Identify which cell holds the provided text, then report its [X, Y] central coordinate. 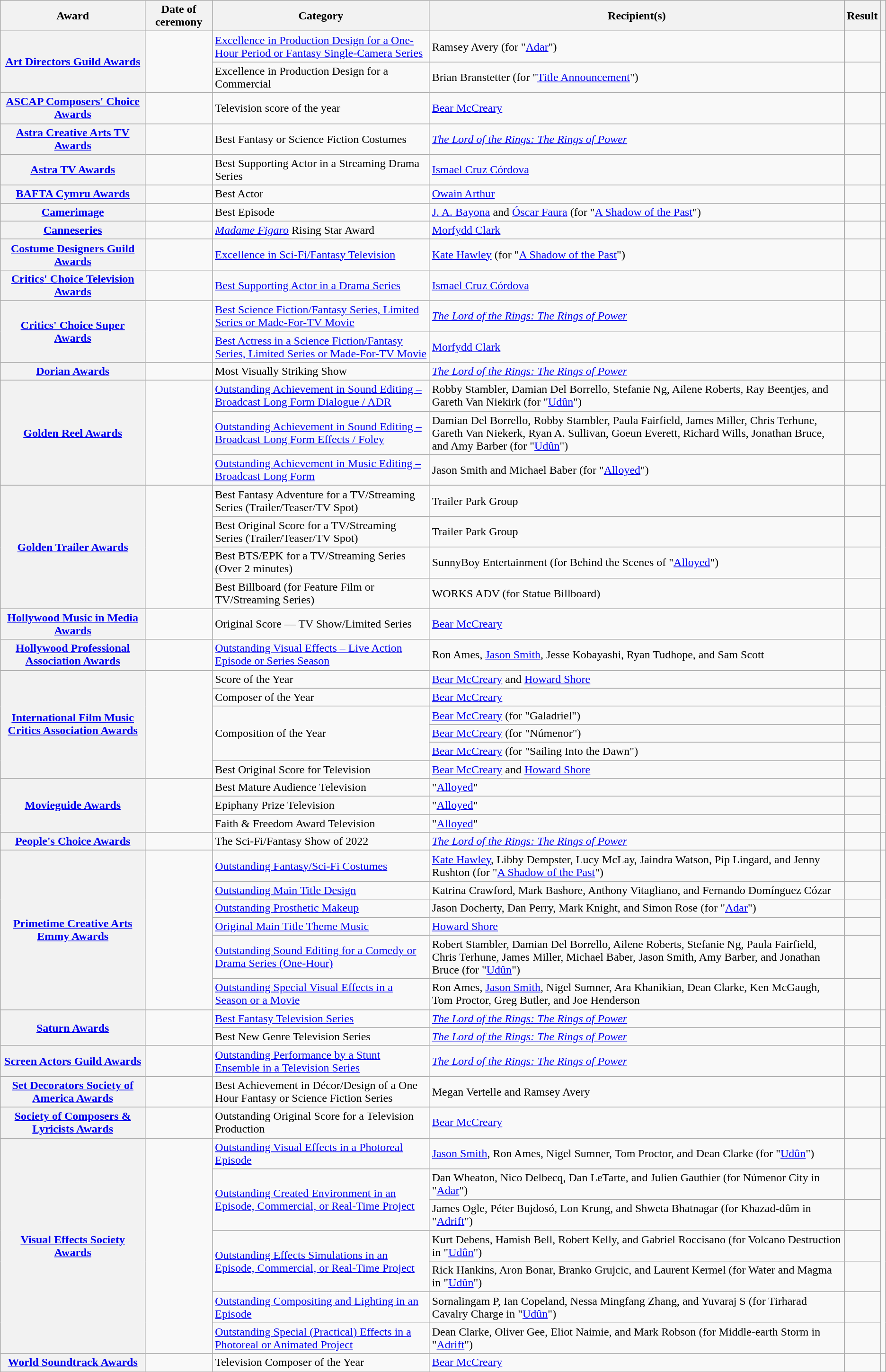
Best Achievement in Décor/Design of a One Hour Fantasy or Science Fiction Series [321, 1091]
Best Fantasy Adventure for a TV/Streaming Series (Trailer/Teaser/TV Spot) [321, 501]
World Soundtrack Awards [73, 1363]
Best Actress in a Science Fiction/Fantasy Series, Limited Series or Made-For-TV Movie [321, 346]
Score of the Year [321, 679]
Composer of the Year [321, 697]
Kate Hawley, Libby Dempster, Lucy McLay, Jaindra Watson, Pip Lingard, and Jenny Rushton (for "A Shadow of the Past") [637, 866]
Dorian Awards [73, 372]
ASCAP Composers' Choice Awards [73, 108]
Jason Smith, Ron Ames, Nigel Sumner, Tom Proctor, and Dean Clarke (for "Udûn") [637, 1153]
Kate Hawley (for "A Shadow of the Past") [637, 255]
Best New Genre Television Series [321, 1036]
Madame Figaro Rising Star Award [321, 230]
Outstanding Special (Practical) Effects in a Photoreal or Animated Project [321, 1338]
Outstanding Achievement in Sound Editing – Broadcast Long Form Effects / Foley [321, 433]
Outstanding Main Title Design [321, 890]
BAFTA Cymru Awards [73, 194]
Result [862, 16]
Outstanding Created Environment in an Episode, Commercial, or Real-Time Project [321, 1200]
Critics' Choice Television Awards [73, 285]
Outstanding Visual Effects in a Photoreal Episode [321, 1153]
WORKS ADV (for Statue Billboard) [637, 593]
Best Original Score for a TV/Streaming Series (Trailer/Teaser/TV Spot) [321, 532]
Bear McCreary (for "Galadriel") [637, 715]
Jason Smith and Michael Baber (for "Alloyed") [637, 470]
Costume Designers Guild Awards [73, 255]
Excellence in Sci-Fi/Fantasy Television [321, 255]
Screen Actors Guild Awards [73, 1061]
Best Supporting Actor in a Drama Series [321, 285]
Bear McCreary (for "Númenor") [637, 733]
Hollywood Professional Association Awards [73, 655]
Recipient(s) [637, 16]
Dean Clarke, Oliver Gee, Eliot Naimie, and Mark Robson (for Middle-earth Storm in "Adrift") [637, 1338]
Golden Reel Awards [73, 433]
Saturn Awards [73, 1027]
Dan Wheaton, Nico Delbecq, Dan LeTarte, and Julien Gauthier (for Númenor City in "Adar") [637, 1184]
International Film Music Critics Association Awards [73, 724]
Best Episode [321, 212]
Outstanding Performance by a Stunt Ensemble in a Television Series [321, 1061]
Best Science Fiction/Fantasy Series, Limited Series or Made-For-TV Movie [321, 316]
Composition of the Year [321, 733]
The Sci-Fi/Fantasy Show of 2022 [321, 841]
Outstanding Visual Effects – Live Action Episode or Series Season [321, 655]
J. A. Bayona and Óscar Faura (for "A Shadow of the Past") [637, 212]
Original Main Title Theme Music [321, 926]
Katrina Crawford, Mark Bashore, Anthony Vitagliano, and Fernando Domínguez Cózar [637, 890]
Brian Branstetter (for "Title Announcement") [637, 78]
Robby Stambler, Damian Del Borrello, Stefanie Ng, Ailene Roberts, Ray Beentjes, and Gareth Van Niekirk (for "Udûn") [637, 396]
Excellence in Production Design for a One-Hour Period or Fantasy Single-Camera Series [321, 46]
Rick Hankins, Aron Bonar, Branko Grujcic, and Laurent Kermel (for Water and Magma in "Udûn") [637, 1277]
Ron Ames, Jason Smith, Nigel Sumner, Ara Khanikian, Dean Clarke, Ken McGaugh, Tom Proctor, Greg Butler, and Joe Henderson [637, 994]
Canneseries [73, 230]
Society of Composers & Lyricists Awards [73, 1123]
Outstanding Effects Simulations in an Episode, Commercial, or Real-Time Project [321, 1261]
Outstanding Compositing and Lighting in an Episode [321, 1307]
Ron Ames, Jason Smith, Jesse Kobayashi, Ryan Tudhope, and Sam Scott [637, 655]
Camerimage [73, 212]
Faith & Freedom Award Television [321, 823]
Best Supporting Actor in a Streaming Drama Series [321, 169]
Television Composer of the Year [321, 1363]
Best Actor [321, 194]
Original Score — TV Show/Limited Series [321, 624]
Art Directors Guild Awards [73, 62]
Hollywood Music in Media Awards [73, 624]
Date of ceremony [179, 16]
Outstanding Prosthetic Makeup [321, 908]
Best Original Score for Television [321, 769]
Astra TV Awards [73, 169]
Outstanding Achievement in Music Editing – Broadcast Long Form [321, 470]
Best Fantasy Television Series [321, 1018]
People's Choice Awards [73, 841]
Primetime Creative Arts Emmy Awards [73, 930]
Howard Shore [637, 926]
Jason Docherty, Dan Perry, Mark Knight, and Simon Rose (for "Adar") [637, 908]
Critics' Choice Super Awards [73, 331]
Television score of the year [321, 108]
Ramsey Avery (for "Adar") [637, 46]
Movieguide Awards [73, 805]
Excellence in Production Design for a Commercial [321, 78]
Owain Arthur [637, 194]
Kurt Debens, Hamish Bell, Robert Kelly, and Gabriel Roccisano (for Volcano Destruction in "Udûn") [637, 1246]
Set Decorators Society of America Awards [73, 1091]
Epiphany Prize Television [321, 805]
Megan Vertelle and Ramsey Avery [637, 1091]
Golden Trailer Awards [73, 547]
Best Billboard (for Feature Film or TV/Streaming Series) [321, 593]
Award [73, 16]
Outstanding Special Visual Effects in a Season or a Movie [321, 994]
Best Fantasy or Science Fiction Costumes [321, 139]
Category [321, 16]
Best BTS/EPK for a TV/Streaming Series (Over 2 minutes) [321, 562]
Visual Effects Society Awards [73, 1246]
Outstanding Fantasy/Sci-Fi Costumes [321, 866]
Astra Creative Arts TV Awards [73, 139]
Bear McCreary (for "Sailing Into the Dawn") [637, 751]
Outstanding Achievement in Sound Editing – Broadcast Long Form Dialogue / ADR [321, 396]
SunnyBoy Entertainment (for Behind the Scenes of "Alloyed") [637, 562]
Outstanding Sound Editing for a Comedy or Drama Series (One-Hour) [321, 957]
Best Mature Audience Television [321, 788]
Most Visually Striking Show [321, 372]
Sornalingam P, Ian Copeland, Nessa Mingfang Zhang, and Yuvaraj S (for Tirharad Cavalry Charge in "Udûn") [637, 1307]
James Ogle, Péter Bujdosó, Lon Krung, and Shweta Bhatnagar (for Khazad-dûm in "Adrift") [637, 1215]
Outstanding Original Score for a Television Production [321, 1123]
